Extract the (x, y) coordinate from the center of the cell holding the provided text.  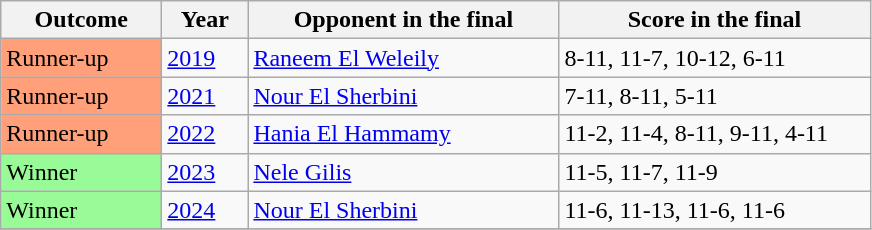
11-2, 11-4, 8-11, 9-11, 4-11 (714, 134)
Nele Gilis (404, 172)
Hania El Hammamy (404, 134)
Year (205, 20)
7-11, 8-11, 5-11 (714, 96)
2021 (205, 96)
11-6, 11-13, 11-6, 11-6 (714, 210)
Outcome (82, 20)
Opponent in the final (404, 20)
2024 (205, 210)
11-5, 11-7, 11-9 (714, 172)
Raneem El Weleily (404, 58)
2023 (205, 172)
2019 (205, 58)
Score in the final (714, 20)
8-11, 11-7, 10-12, 6-11 (714, 58)
2022 (205, 134)
